Scan for the cell matching the given text and deliver its [x, y] coordinate at center. 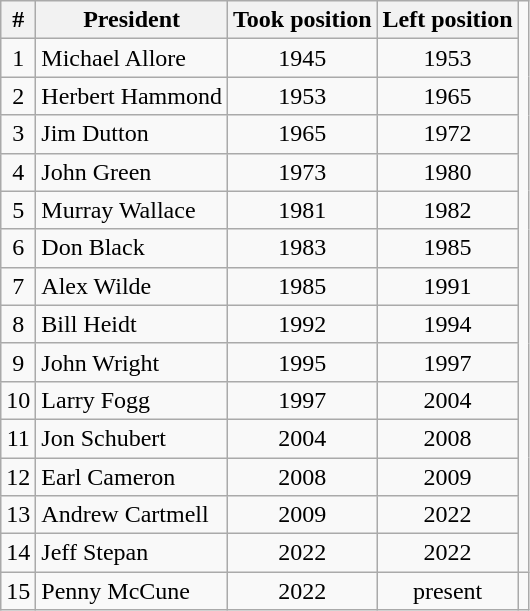
Alex Wilde [132, 286]
8 [18, 324]
4 [18, 172]
9 [18, 362]
3 [18, 134]
1945 [302, 58]
1995 [302, 362]
Larry Fogg [132, 400]
# [18, 20]
Herbert Hammond [132, 96]
Murray Wallace [132, 210]
13 [18, 515]
President [132, 20]
John Wright [132, 362]
1 [18, 58]
5 [18, 210]
1992 [302, 324]
15 [18, 591]
1982 [448, 210]
Took position [302, 20]
Andrew Cartmell [132, 515]
1980 [448, 172]
John Green [132, 172]
10 [18, 400]
Jon Schubert [132, 438]
Earl Cameron [132, 477]
11 [18, 438]
Penny McCune [132, 591]
Jeff Stepan [132, 553]
14 [18, 553]
7 [18, 286]
2 [18, 96]
Michael Allore [132, 58]
Left position [448, 20]
1991 [448, 286]
1994 [448, 324]
12 [18, 477]
1981 [302, 210]
1983 [302, 248]
1973 [302, 172]
Bill Heidt [132, 324]
Don Black [132, 248]
6 [18, 248]
Jim Dutton [132, 134]
1972 [448, 134]
present [448, 591]
